From the cell containing the given text, extract its center point as [X, Y] coordinate. 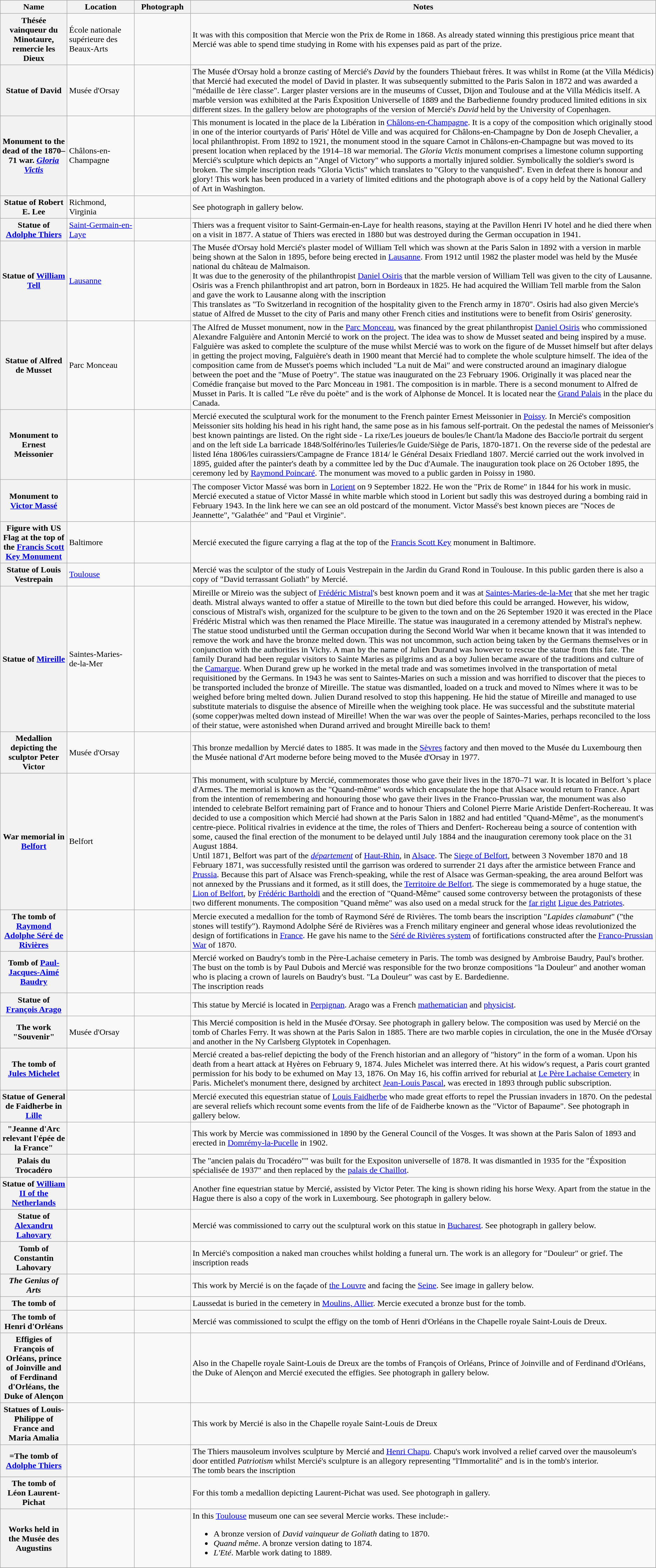
Statue of Adolphe Thiers [34, 230]
=The tomb of Adolphe Thiers [34, 1461]
Parc Monceau [101, 365]
The work "Souvenir" [34, 1032]
Mercié was commissioned to sculpt the effigy on the tomb of Henri d'Orléans in the Chapelle royale Saint-Louis de Dreux. [423, 1321]
"Jeanne d'Arc relevant l'épée de la France" [34, 1138]
Toulouse [101, 575]
Mercié was commissioned to carry out the sculptural work on this statue in Bucharest. See photograph in gallery below. [423, 1225]
Châlons-en-Champagne [101, 156]
Figure with US Flag at the top of the Francis Scott Key Monument [34, 542]
For this tomb a medallion depicting Laurent-Pichat was used. See photograph in gallery. [423, 1493]
Statue of Alexandru Lahovary [34, 1225]
Thésée vainqueur du Minotaure, remercie les Dieux [34, 39]
Notes [423, 7]
The Genius of Arts [34, 1285]
This statue by Mercié is located in Perpignan. Arago was a French mathematician and physicist. [423, 1005]
Photograph [163, 7]
This work by Mercié is also in the Chapelle royale Saint-Louis de Dreux [423, 1424]
Medallion depicting the sculptor Peter Victor [34, 752]
In Mercié's composition a naked man crouches whilst holding a funeral urn. The work is an allegory for "Douleur" or grief. The inscription reads [423, 1258]
Saint-Germain-en-Laye [101, 230]
The tomb of Léon Laurent-Pichat [34, 1493]
Statue of François Arago [34, 1005]
Tomb of Constantin Lahovary [34, 1258]
Monument to the dead of the 1870–71 war. Gloria Victis [34, 156]
Location [101, 7]
War memorial in Belfort [34, 841]
Statue of Louis Vestrepain [34, 575]
Statue of Mireille [34, 659]
Lausanne [101, 281]
Palais du Trocadéro [34, 1166]
Statue of Alfred de Musset [34, 365]
Saintes-Maries-de-la-Mer [101, 659]
Richmond, Virginia [101, 207]
Baltimore [101, 542]
Statue of Robert E. Lee [34, 207]
Mercié executed the figure carrying a flag at the top of the Francis Scott Key monument in Baltimore. [423, 542]
Effigies of François of Orléans, prince of Joinville and of Ferdinand d'Orléans, the Duke of Alençon [34, 1368]
Statue of David [34, 90]
Name [34, 7]
Works held in the Musée des Augustins [34, 1539]
Monument to Ernest Meissonier [34, 445]
The tomb of Jules Michelet [34, 1069]
The tomb of Raymond Adolphe Séré de Rivières [34, 930]
Belfort [101, 841]
Statues of Louis-Philippe of France and Maria Amalia [34, 1424]
Statue of William Tell [34, 281]
Monument to Victor Massé [34, 500]
Statue of William II of the Netherlands [34, 1193]
This work by Mercié is on the façade of the Louvre and facing the Seine. See image in gallery below. [423, 1285]
Tomb of Paul-Jacques-Aimé Baudry [34, 972]
École nationale supérieure des Beaux-Arts [101, 39]
See photograph in gallery below. [423, 207]
Statue of General de Faidherbe in Lille [34, 1106]
The tomb of Henri d'Orléans [34, 1321]
Laussedat is buried in the cemetery in Moulins, Allier. Mercie executed a bronze bust for the tomb. [423, 1303]
The tomb of [34, 1303]
